From the cell containing the given text, extract its center point as (X, Y) coordinate. 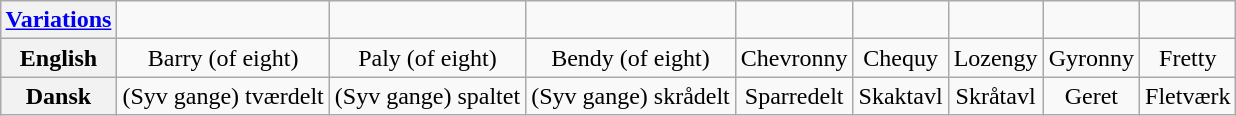
Chevronny (794, 58)
Geret (1091, 96)
(Syv gange) spaltet (427, 96)
Chequy (900, 58)
Sparredelt (794, 96)
(Syv gange) tværdelt (223, 96)
Dansk (58, 96)
(Syv gange) skrådelt (631, 96)
Paly (of eight) (427, 58)
Lozengy (996, 58)
Bendy (of eight) (631, 58)
Skråtavl (996, 96)
Fletværk (1188, 96)
Barry (of eight) (223, 58)
Gyronny (1091, 58)
English (58, 58)
Variations (58, 20)
Skaktavl (900, 96)
Fretty (1188, 58)
